Locate the cell with the specified text and output its (x, y) center coordinate. 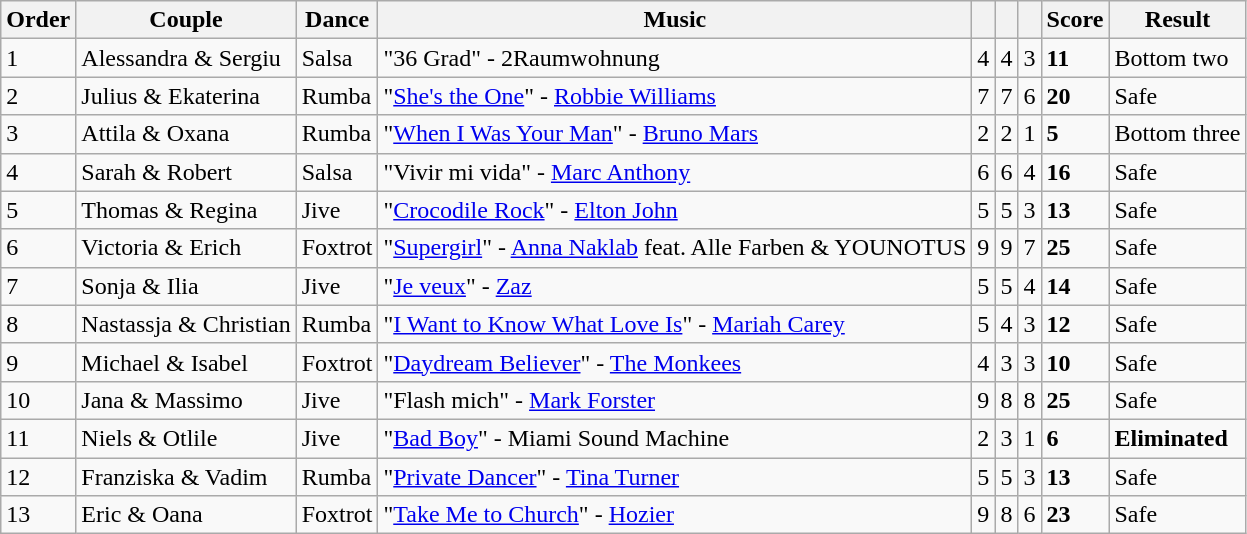
Franziska & Vadim (186, 477)
"Take Me to Church" - Hozier (675, 515)
Thomas & Regina (186, 210)
Eliminated (1178, 438)
"Supergirl" - Anna Naklab feat. Alle Farben & YOUNOTUS (675, 248)
Eric & Oana (186, 515)
Nastassja & Christian (186, 324)
Order (38, 20)
Music (675, 20)
20 (1075, 96)
Sarah & Robert (186, 172)
"Flash mich" - Mark Forster (675, 400)
"When I Was Your Man" - Bruno Mars (675, 134)
"Bad Boy" - Miami Sound Machine (675, 438)
"Private Dancer" - Tina Turner (675, 477)
14 (1075, 286)
"Vivir mi vida" - Marc Anthony (675, 172)
Bottom three (1178, 134)
Jana & Massimo (186, 400)
"Daydream Believer" - The Monkees (675, 362)
"36 Grad" - 2Raumwohnung (675, 58)
"She's the One" - Robbie Williams (675, 96)
Michael & Isabel (186, 362)
Victoria & Erich (186, 248)
"I Want to Know What Love Is" - Mariah Carey (675, 324)
Bottom two (1178, 58)
16 (1075, 172)
Alessandra & Sergiu (186, 58)
Julius & Ekaterina (186, 96)
Couple (186, 20)
Score (1075, 20)
Attila & Oxana (186, 134)
"Je veux" - Zaz (675, 286)
Dance (337, 20)
Niels & Otlile (186, 438)
Sonja & Ilia (186, 286)
23 (1075, 515)
Result (1178, 20)
"Crocodile Rock" - Elton John (675, 210)
